Detect which cell encompasses the target text, then output its [X, Y] center coordinate. 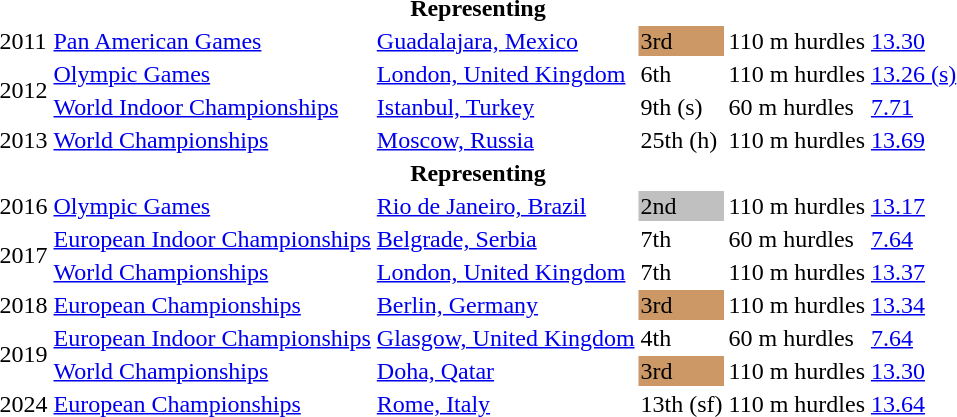
2nd [682, 206]
Glasgow, United Kingdom [506, 338]
European Championships [212, 305]
Guadalajara, Mexico [506, 41]
Belgrade, Serbia [506, 239]
Doha, Qatar [506, 371]
World Indoor Championships [212, 107]
13.17 [913, 206]
13.26 (s) [913, 74]
Pan American Games [212, 41]
13.69 [913, 140]
6th [682, 74]
4th [682, 338]
9th (s) [682, 107]
25th (h) [682, 140]
Istanbul, Turkey [506, 107]
Berlin, Germany [506, 305]
Moscow, Russia [506, 140]
13.37 [913, 272]
13.34 [913, 305]
Rio de Janeiro, Brazil [506, 206]
7.71 [913, 107]
